Find where the given text appears and provide that cell's center as (X, Y) coordinate. 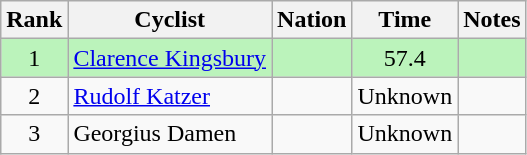
Rank (34, 20)
Time (405, 20)
2 (34, 96)
57.4 (405, 58)
Notes (492, 20)
Cyclist (170, 20)
Rudolf Katzer (170, 96)
1 (34, 58)
Clarence Kingsbury (170, 58)
3 (34, 134)
Nation (312, 20)
Georgius Damen (170, 134)
